Detect which cell encompasses the target text, then output its [x, y] center coordinate. 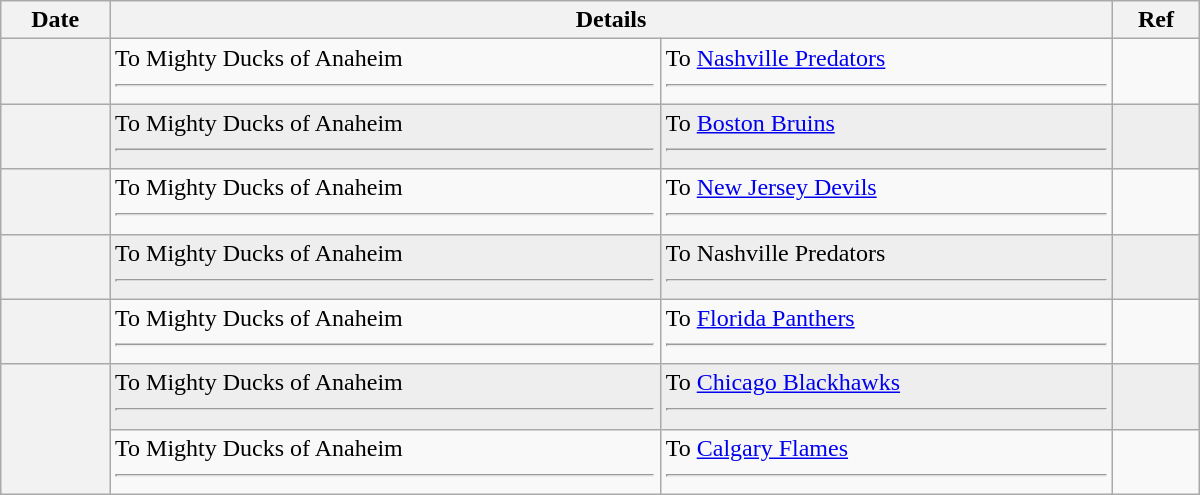
To Calgary Flames [886, 462]
To Chicago Blackhawks [886, 396]
To Boston Bruins [886, 136]
Ref [1156, 20]
To Florida Panthers [886, 332]
To New Jersey Devils [886, 202]
Date [56, 20]
Details [612, 20]
